Determine the [X, Y] coordinate at the center of the cell enclosing the given text.  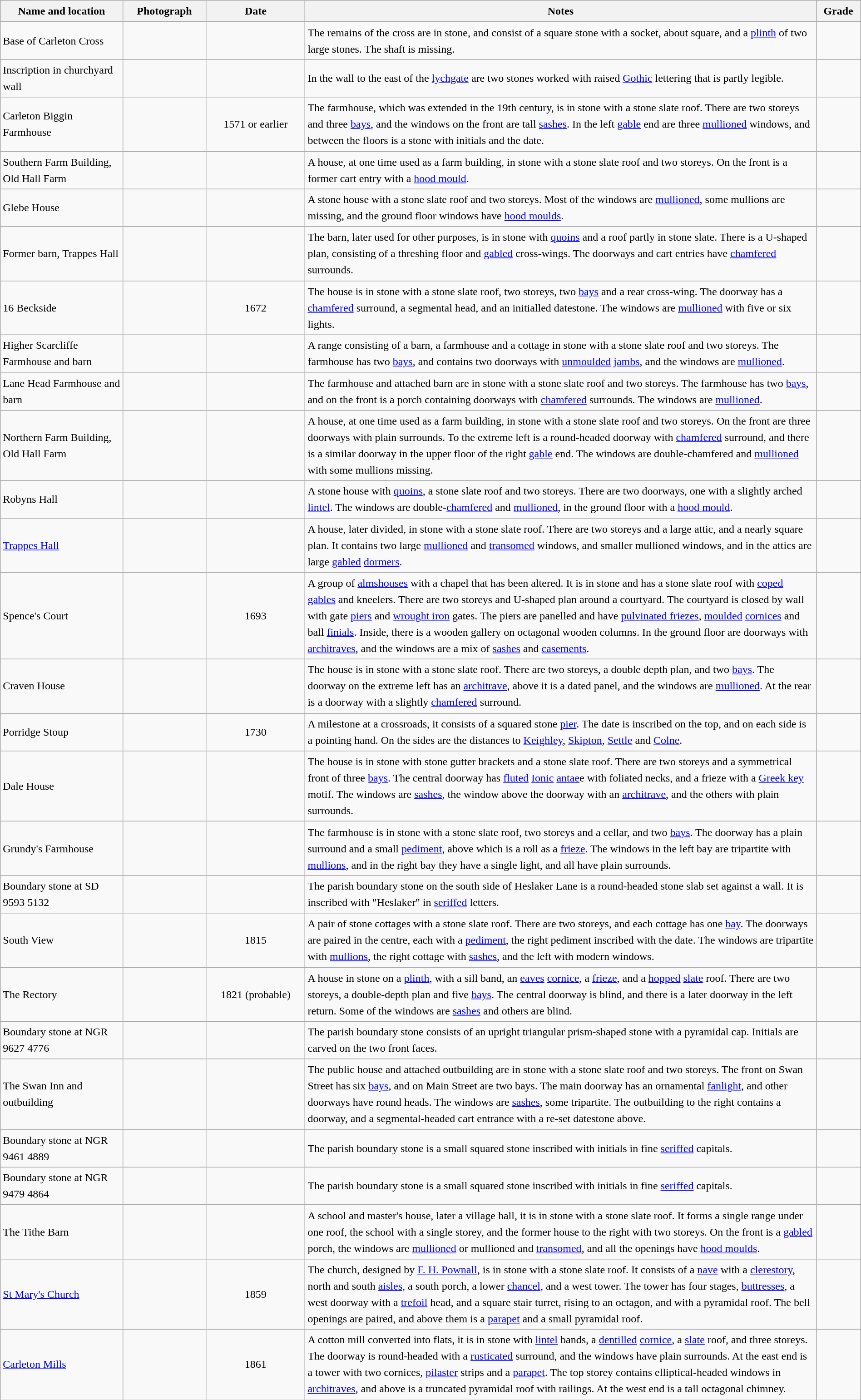
Boundary stone at NGR 9479 4864 [62, 1186]
Former barn, Trappes Hall [62, 253]
1815 [256, 940]
1672 [256, 308]
1861 [256, 1364]
Glebe House [62, 208]
Carleton Biggin Farmhouse [62, 124]
The Swan Inn and outbuilding [62, 1094]
Notes [560, 11]
1693 [256, 616]
Higher Scarcliffe Farmhouse and barn [62, 353]
Robyns Hall [62, 500]
The parish boundary stone consists of an upright triangular prism-shaped stone with a pyramidal cap. Initials are carved on the two front faces. [560, 1040]
Boundary stone at SD 9593 5132 [62, 895]
The Tithe Barn [62, 1232]
Grundy's Farmhouse [62, 848]
Carleton Mills [62, 1364]
Boundary stone at NGR 9627 4776 [62, 1040]
Southern Farm Building,Old Hall Farm [62, 170]
Grade [838, 11]
1730 [256, 732]
1821 (probable) [256, 994]
1571 or earlier [256, 124]
Dale House [62, 787]
Trappes Hall [62, 546]
16 Beckside [62, 308]
Inscription in churchyard wall [62, 78]
In the wall to the east of the lychgate are two stones worked with raised Gothic lettering that is partly legible. [560, 78]
St Mary's Church [62, 1294]
The Rectory [62, 994]
Name and location [62, 11]
Spence's Court [62, 616]
Boundary stone at NGR 9461 4889 [62, 1148]
Date [256, 11]
Lane Head Farmhouse and barn [62, 391]
1859 [256, 1294]
Northern Farm Building,Old Hall Farm [62, 445]
Craven House [62, 687]
South View [62, 940]
Porridge Stoup [62, 732]
Photograph [164, 11]
Base of Carleton Cross [62, 41]
